Find where the given text appears and provide that cell's center as (x, y) coordinate. 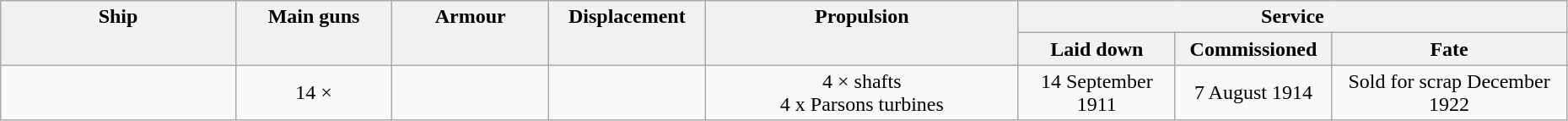
Main guns (314, 33)
4 × shafts4 x Parsons turbines (862, 93)
14 September 1911 (1097, 93)
Propulsion (862, 33)
Displacement (628, 33)
7 August 1914 (1253, 93)
Service (1292, 17)
Armour (471, 33)
Fate (1449, 49)
14 × (314, 93)
Ship (118, 33)
Laid down (1097, 49)
Sold for scrap December 1922 (1449, 93)
Commissioned (1253, 49)
